Scan for the cell matching the given text and deliver its (x, y) coordinate at center. 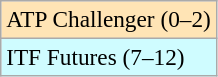
ITF Futures (7–12) (108, 57)
ATP Challenger (0–2) (108, 19)
